Return the (x, y) coordinate for the center point of the cell that contains the specified text.  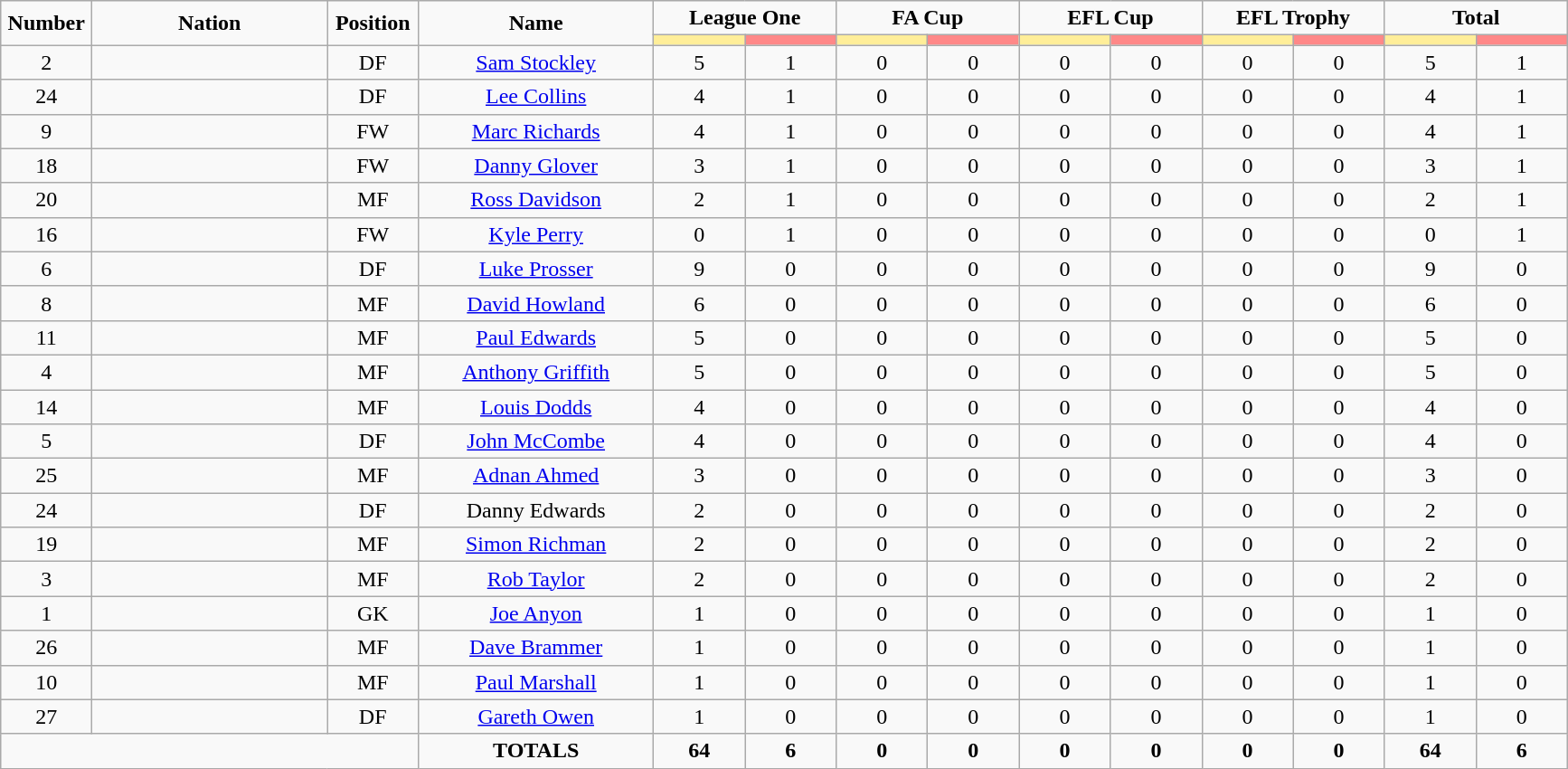
Total (1476, 18)
Marc Richards (536, 131)
Adnan Ahmed (536, 476)
Ross Davidson (536, 200)
Joe Anyon (536, 613)
Number (47, 24)
27 (47, 717)
John McCombe (536, 441)
Name (536, 24)
18 (47, 166)
TOTALS (536, 751)
Luke Prosser (536, 269)
8 (47, 303)
Kyle Perry (536, 234)
16 (47, 234)
David Howland (536, 303)
FA Cup (928, 18)
Paul Marshall (536, 682)
10 (47, 682)
Sam Stockley (536, 62)
Simon Richman (536, 545)
Position (373, 24)
Danny Glover (536, 166)
Gareth Owen (536, 717)
26 (47, 648)
Lee Collins (536, 97)
14 (47, 406)
11 (47, 337)
Danny Edwards (536, 510)
20 (47, 200)
Paul Edwards (536, 337)
Dave Brammer (536, 648)
19 (47, 545)
League One (745, 18)
Rob Taylor (536, 579)
GK (373, 613)
Anthony Griffith (536, 372)
Louis Dodds (536, 406)
EFL Trophy (1293, 18)
Nation (210, 24)
EFL Cup (1110, 18)
25 (47, 476)
